Locate the cell with the specified text and output its [X, Y] center coordinate. 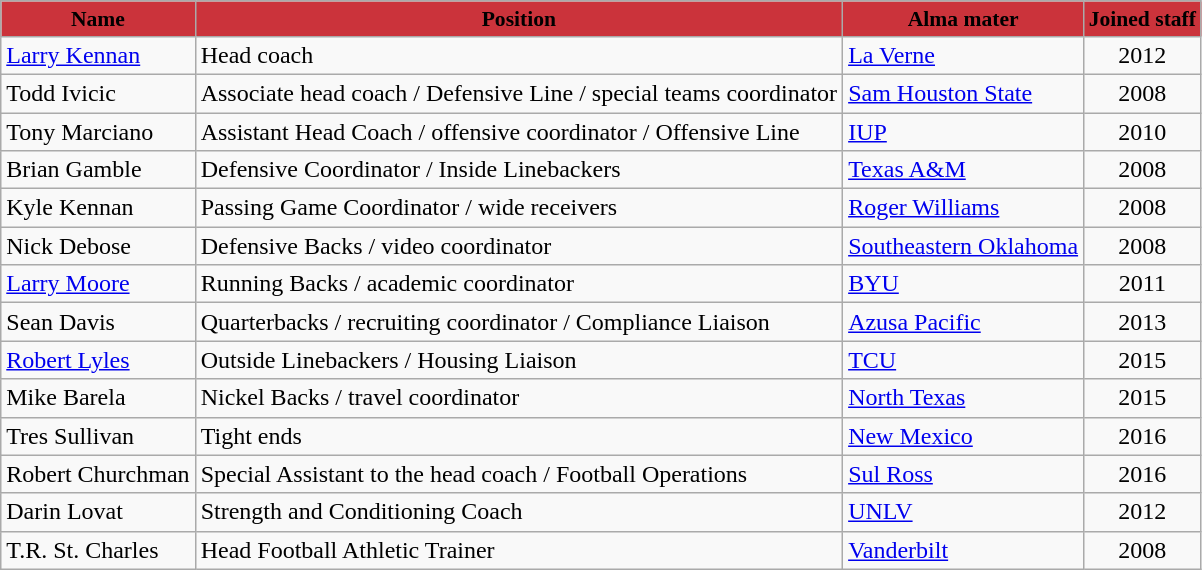
Azusa Pacific [964, 322]
Assistant Head Coach / offensive coordinator / Offensive Line [518, 131]
Nick Debose [98, 246]
North Texas [964, 398]
BYU [964, 284]
Robert Churchman [98, 474]
Robert Lyles [98, 360]
Nickel Backs / travel coordinator [518, 398]
Defensive Coordinator / Inside Linebackers [518, 170]
IUP [964, 131]
Alma mater [964, 19]
Sul Ross [964, 474]
UNLV [964, 512]
Brian Gamble [98, 170]
Larry Moore [98, 284]
Special Assistant to the head coach / Football Operations [518, 474]
Roger Williams [964, 208]
TCU [964, 360]
Position [518, 19]
Tony Marciano [98, 131]
Tight ends [518, 436]
2011 [1142, 284]
Sam Houston State [964, 93]
New Mexico [964, 436]
Defensive Backs / video coordinator [518, 246]
Mike Barela [98, 398]
La Verne [964, 55]
Todd Ivicic [98, 93]
Outside Linebackers / Housing Liaison [518, 360]
Larry Kennan [98, 55]
Associate head coach / Defensive Line / special teams coordinator [518, 93]
2013 [1142, 322]
Kyle Kennan [98, 208]
Darin Lovat [98, 512]
Vanderbilt [964, 550]
Head coach [518, 55]
Passing Game Coordinator / wide receivers [518, 208]
Southeastern Oklahoma [964, 246]
Head Football Athletic Trainer [518, 550]
Texas A&M [964, 170]
Sean Davis [98, 322]
Name [98, 19]
T.R. St. Charles [98, 550]
Running Backs / academic coordinator [518, 284]
Joined staff [1142, 19]
2010 [1142, 131]
Tres Sullivan [98, 436]
Quarterbacks / recruiting coordinator / Compliance Liaison [518, 322]
Strength and Conditioning Coach [518, 512]
